From the cell containing the given text, extract its center point as (x, y) coordinate. 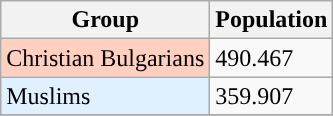
Muslims (106, 96)
490.467 (272, 58)
Group (106, 20)
359.907 (272, 96)
Christian Bulgarians (106, 58)
Population (272, 20)
